Search for the cell housing the specified text and yield its (X, Y) center coordinate. 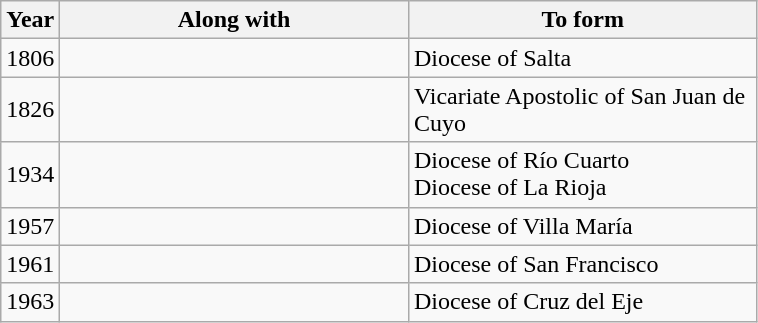
1826 (30, 110)
Diocese of Villa María (582, 226)
Diocese of San Francisco (582, 264)
Along with (234, 20)
Diocese of Salta (582, 58)
1957 (30, 226)
1963 (30, 302)
To form (582, 20)
1934 (30, 174)
Year (30, 20)
Diocese of Cruz del Eje (582, 302)
Diocese of Río CuartoDiocese of La Rioja (582, 174)
1806 (30, 58)
1961 (30, 264)
Vicariate Apostolic of San Juan de Cuyo (582, 110)
